Extract the (x, y) coordinate from the center of the cell holding the provided text.  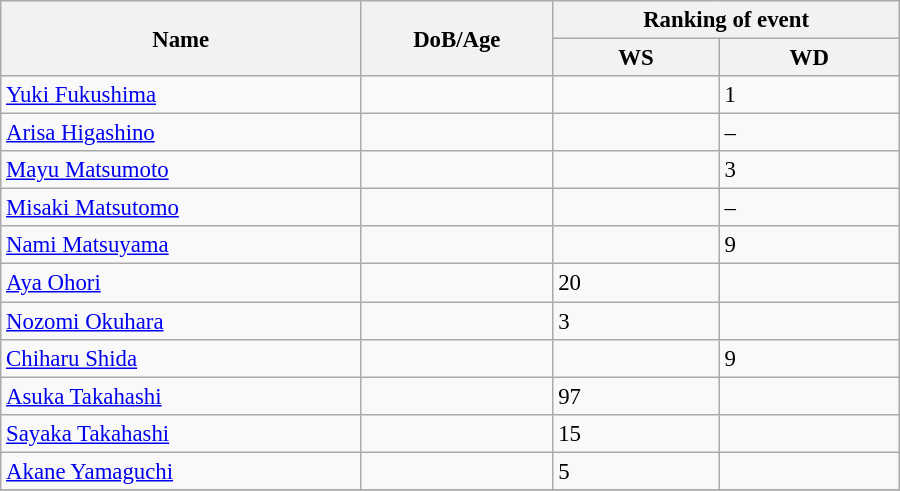
Mayu Matsumoto (181, 170)
Asuka Takahashi (181, 396)
5 (636, 471)
Yuki Fukushima (181, 95)
Name (181, 38)
Sayaka Takahashi (181, 433)
1 (809, 95)
WS (636, 58)
Arisa Higashino (181, 133)
DoB/Age (457, 38)
Misaki Matsutomo (181, 208)
15 (636, 433)
20 (636, 283)
Chiharu Shida (181, 358)
WD (809, 58)
Ranking of event (726, 20)
Nozomi Okuhara (181, 321)
Aya Ohori (181, 283)
Nami Matsuyama (181, 245)
97 (636, 396)
Akane Yamaguchi (181, 471)
